Return the (X, Y) coordinate for the center point of the cell that contains the specified text.  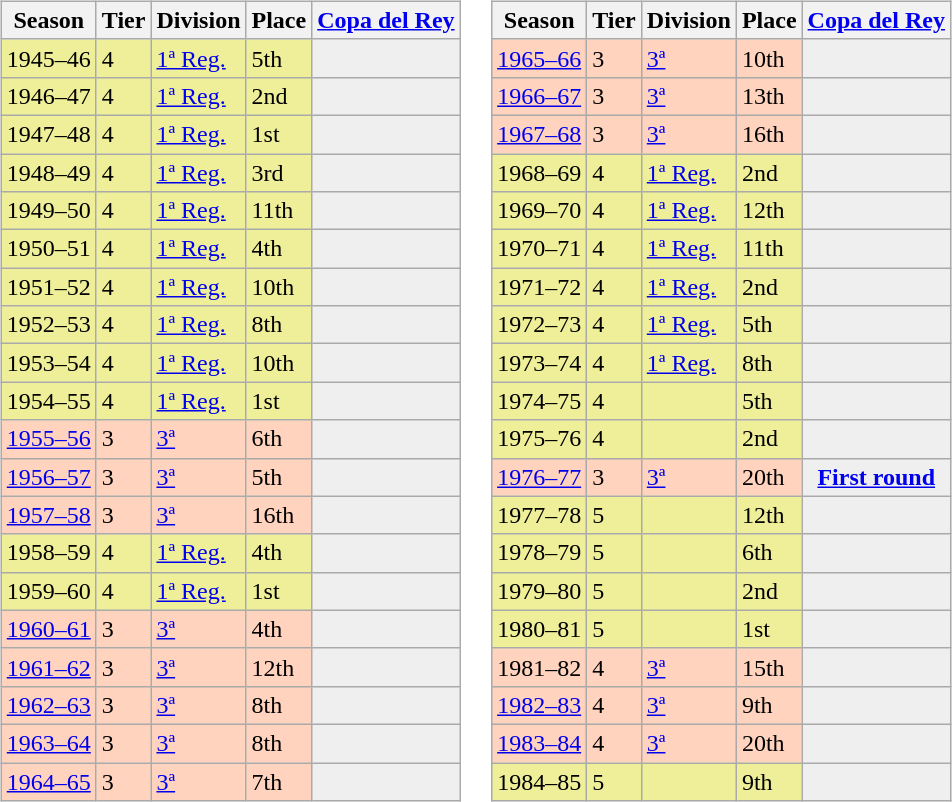
1968–69 (540, 173)
1979–80 (540, 591)
1974–75 (540, 401)
1951–52 (48, 287)
13th (769, 96)
1963–64 (48, 743)
1981–82 (540, 667)
1977–78 (540, 515)
1948–49 (48, 173)
1953–54 (48, 363)
1984–85 (540, 781)
1946–47 (48, 96)
1980–81 (540, 629)
1971–72 (540, 287)
1970–71 (540, 249)
1949–50 (48, 211)
1947–48 (48, 134)
1956–57 (48, 477)
1957–58 (48, 515)
1966–67 (540, 96)
3rd (279, 173)
1969–70 (540, 211)
1982–83 (540, 705)
1965–66 (540, 58)
First round (876, 477)
1961–62 (48, 667)
1962–63 (48, 705)
1964–65 (48, 781)
1960–61 (48, 629)
1983–84 (540, 743)
15th (769, 667)
1958–59 (48, 553)
1973–74 (540, 363)
1959–60 (48, 591)
7th (279, 781)
1952–53 (48, 325)
1978–79 (540, 553)
1975–76 (540, 439)
1954–55 (48, 401)
1945–46 (48, 58)
1972–73 (540, 325)
1955–56 (48, 439)
1967–68 (540, 134)
1950–51 (48, 249)
1976–77 (540, 477)
